Output the [X, Y] coordinate of the center of the cell containing the given text.  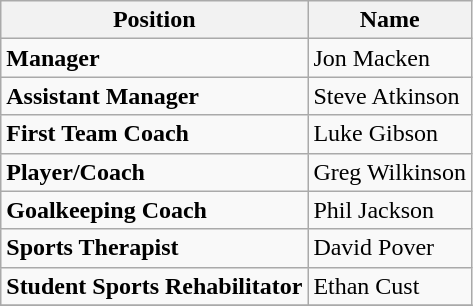
Manager [154, 58]
Jon Macken [390, 58]
Phil Jackson [390, 210]
Student Sports Rehabilitator [154, 286]
David Pover [390, 248]
Ethan Cust [390, 286]
Assistant Manager [154, 96]
Goalkeeping Coach [154, 210]
Steve Atkinson [390, 96]
Name [390, 20]
Luke Gibson [390, 134]
Greg Wilkinson [390, 172]
First Team Coach [154, 134]
Sports Therapist [154, 248]
Position [154, 20]
Player/Coach [154, 172]
